Locate the cell with the specified text and output its (x, y) center coordinate. 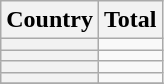
Total (130, 20)
Country (50, 20)
